Locate the cell with the specified text and output its (X, Y) center coordinate. 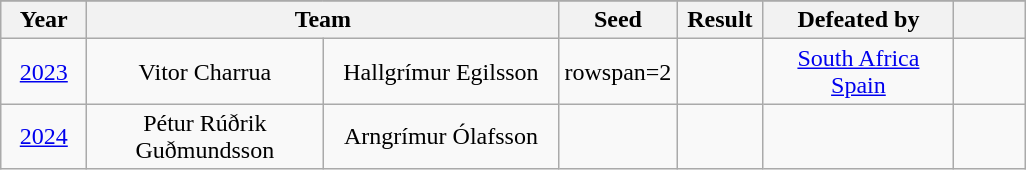
Pétur Rúðrik Guðmundsson (205, 136)
Year (44, 20)
Seed (618, 20)
Vitor Charrua (205, 72)
rowspan=2 (618, 72)
Team (323, 20)
2024 (44, 136)
Result (720, 20)
Defeated by (858, 20)
2023 (44, 72)
South Africa Spain (858, 72)
Arngrímur Ólafsson (441, 136)
Hallgrímur Egilsson (441, 72)
